Return [x, y] of the center of cell containing provided text 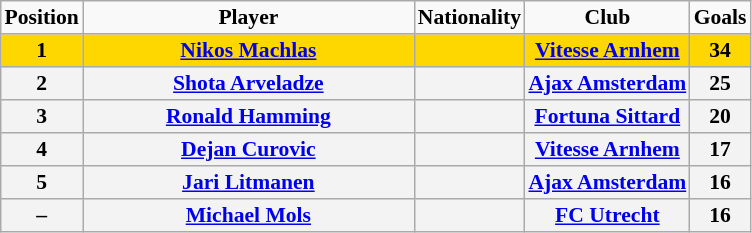
– [42, 216]
Dejan Curovic [249, 150]
1 [42, 50]
Ronald Hamming [249, 116]
Fortuna Sittard [608, 116]
Player [249, 18]
Position [42, 18]
Jari Litmanen [249, 182]
Michael Mols [249, 216]
Club [608, 18]
5 [42, 182]
20 [720, 116]
25 [720, 84]
17 [720, 150]
Shota Arveladze [249, 84]
34 [720, 50]
Goals [720, 18]
4 [42, 150]
FC Utrecht [608, 216]
Nationality [470, 18]
3 [42, 116]
2 [42, 84]
Nikos Machlas [249, 50]
